From the cell containing the given text, extract its center point as [X, Y] coordinate. 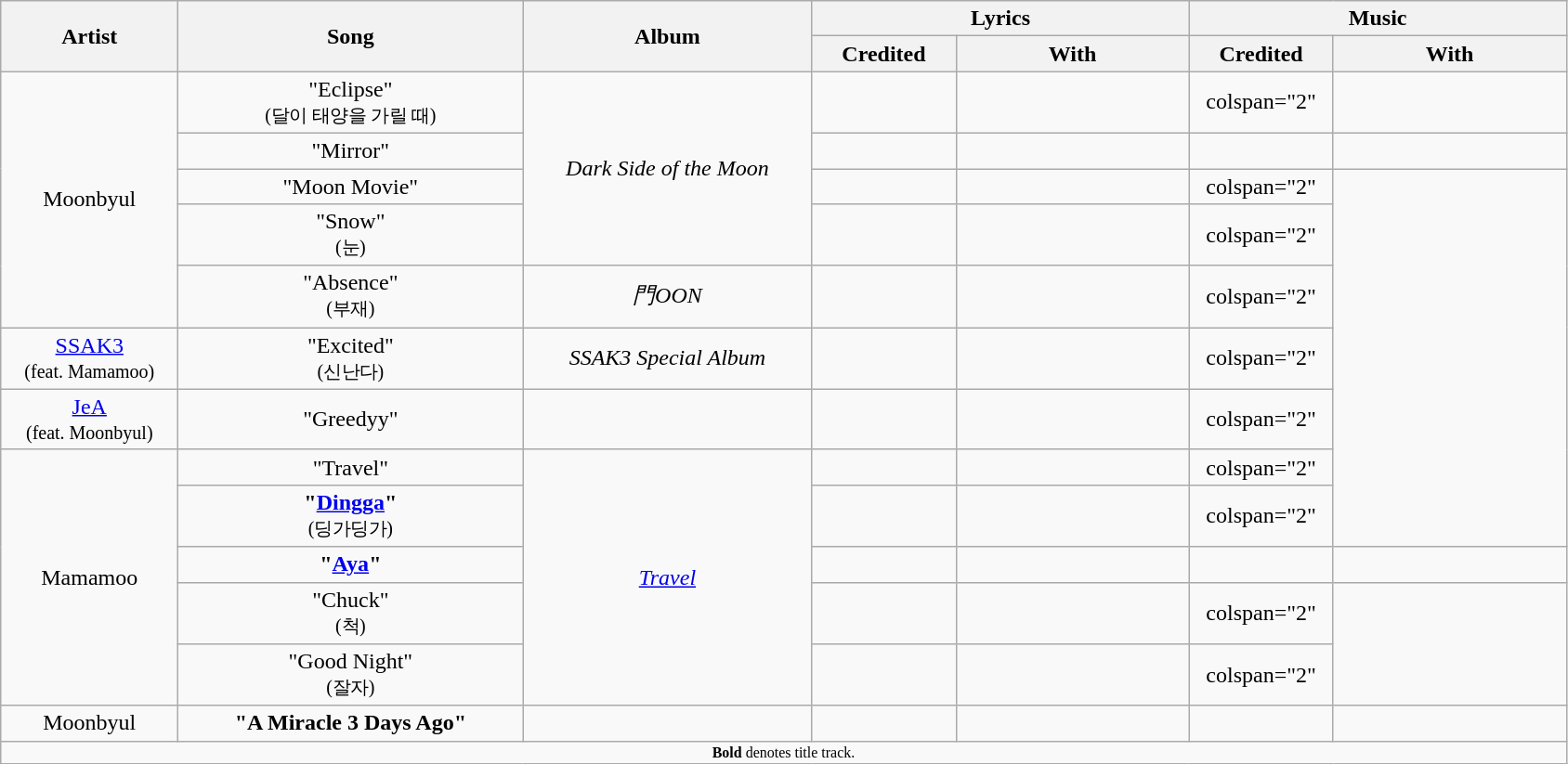
"A Miracle 3 Days Ago" [351, 723]
"Greedyy" [351, 420]
Song [351, 36]
"Moon Movie" [351, 187]
Dark Side of the Moon [667, 169]
Album [667, 36]
"Snow" (눈) [351, 236]
"Travel" [351, 467]
Mamamoo [89, 577]
"Chuck" (척) [351, 613]
Music [1378, 19]
JeA (feat. Moonbyul) [89, 420]
"Dingga" (딩가딩가) [351, 516]
門OON [667, 297]
Lyrics [1000, 19]
"Aya" [351, 564]
Bold denotes title track. [784, 752]
SSAK3 (feat. Mamamoo) [89, 358]
"Excited" (신난다) [351, 358]
Artist [89, 36]
Travel [667, 577]
"Good Night" (잘자) [351, 676]
"Absence" (부재) [351, 297]
SSAK3 Special Album [667, 358]
"Mirror" [351, 150]
"Eclipse" (달이 태양을 가릴 때) [351, 102]
